Search for the cell housing the specified text and yield its (X, Y) center coordinate. 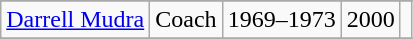
Darrell Mudra (76, 20)
Coach (186, 20)
2000 (370, 20)
1969–1973 (282, 20)
